Scan for the cell matching the given text and deliver its [X, Y] coordinate at center. 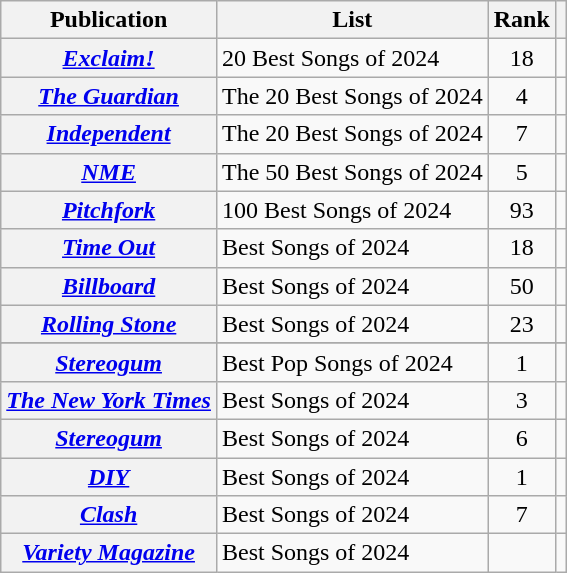
Rolling Stone [109, 324]
93 [522, 210]
100 Best Songs of 2024 [352, 210]
3 [522, 400]
List [352, 20]
Publication [109, 20]
Best Pop Songs of 2024 [352, 362]
Clash [109, 515]
The 50 Best Songs of 2024 [352, 172]
23 [522, 324]
Independent [109, 134]
Variety Magazine [109, 553]
Exclaim! [109, 58]
Time Out [109, 248]
20 Best Songs of 2024 [352, 58]
NME [109, 172]
5 [522, 172]
Billboard [109, 286]
DIY [109, 477]
4 [522, 96]
The New York Times [109, 400]
Pitchfork [109, 210]
6 [522, 438]
The Guardian [109, 96]
50 [522, 286]
Rank [522, 20]
